Search for the cell housing the specified text and yield its (X, Y) center coordinate. 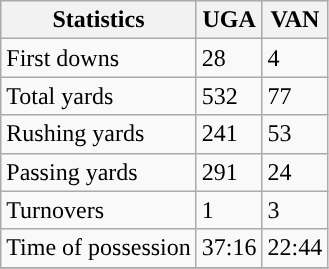
VAN (295, 20)
First downs (99, 58)
241 (229, 134)
53 (295, 134)
532 (229, 96)
Turnovers (99, 210)
4 (295, 58)
Total yards (99, 96)
291 (229, 172)
77 (295, 96)
37:16 (229, 248)
Time of possession (99, 248)
24 (295, 172)
1 (229, 210)
28 (229, 58)
Statistics (99, 20)
Rushing yards (99, 134)
Passing yards (99, 172)
UGA (229, 20)
22:44 (295, 248)
3 (295, 210)
